Search for the cell housing the specified text and yield its (x, y) center coordinate. 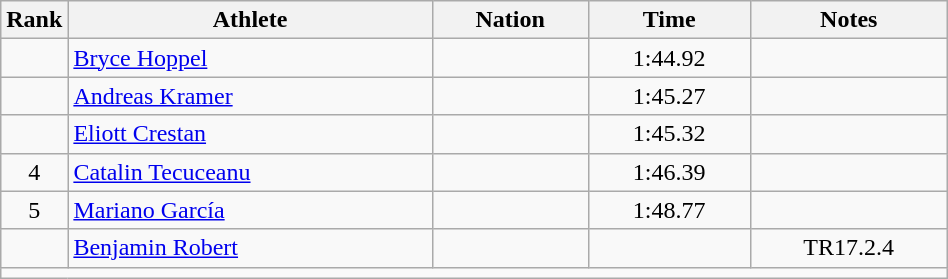
Eliott Crestan (250, 134)
Catalin Tecuceanu (250, 172)
Time (669, 20)
1:45.27 (669, 96)
TR17.2.4 (848, 248)
Bryce Hoppel (250, 58)
4 (34, 172)
1:46.39 (669, 172)
Rank (34, 20)
Nation (510, 20)
Benjamin Robert (250, 248)
Notes (848, 20)
Andreas Kramer (250, 96)
Athlete (250, 20)
1:48.77 (669, 210)
5 (34, 210)
1:45.32 (669, 134)
1:44.92 (669, 58)
Mariano García (250, 210)
